Output the (x, y) coordinate of the center of the cell containing the given text.  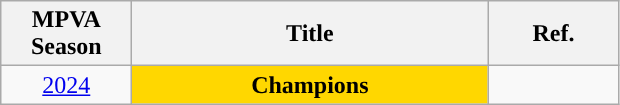
Title (310, 34)
MPVA Season (66, 34)
Champions (310, 85)
2024 (66, 85)
Ref. (554, 34)
